Return the [X, Y] coordinate for the center point of the cell that contains the specified text.  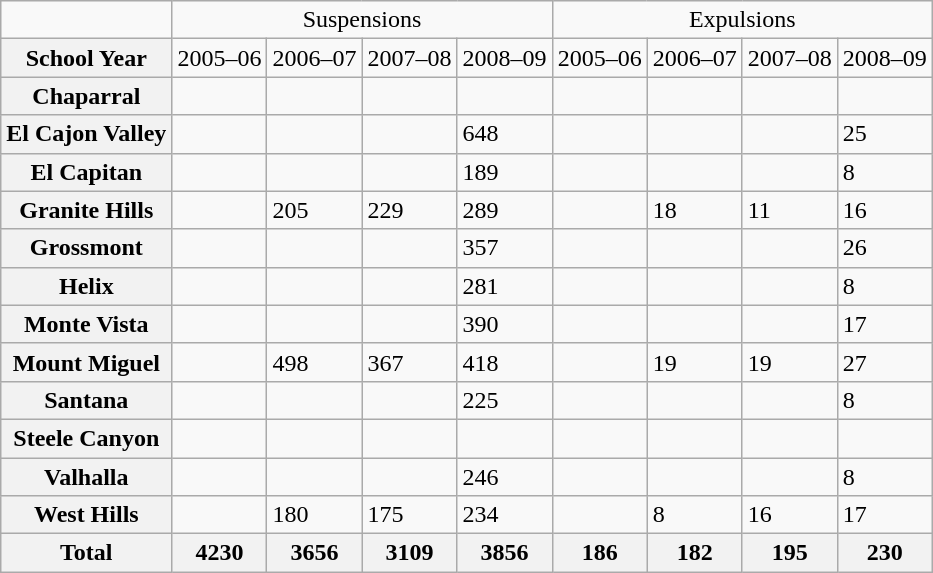
27 [884, 362]
Granite Hills [86, 210]
El Capitan [86, 172]
3856 [504, 553]
18 [694, 210]
11 [790, 210]
West Hills [86, 515]
Total [86, 553]
3656 [314, 553]
Suspensions [362, 20]
Santana [86, 400]
229 [410, 210]
498 [314, 362]
26 [884, 248]
195 [790, 553]
Grossmont [86, 248]
Steele Canyon [86, 438]
225 [504, 400]
Valhalla [86, 477]
357 [504, 248]
289 [504, 210]
Monte Vista [86, 324]
246 [504, 477]
230 [884, 553]
180 [314, 515]
418 [504, 362]
186 [600, 553]
234 [504, 515]
390 [504, 324]
Expulsions [742, 20]
175 [410, 515]
205 [314, 210]
El Cajon Valley [86, 134]
Mount Miguel [86, 362]
Helix [86, 286]
4230 [220, 553]
School Year [86, 58]
189 [504, 172]
25 [884, 134]
367 [410, 362]
3109 [410, 553]
281 [504, 286]
Chaparral [86, 96]
648 [504, 134]
182 [694, 553]
